Capture the cell that displays the provided text and extract its [X, Y] central coordinate. 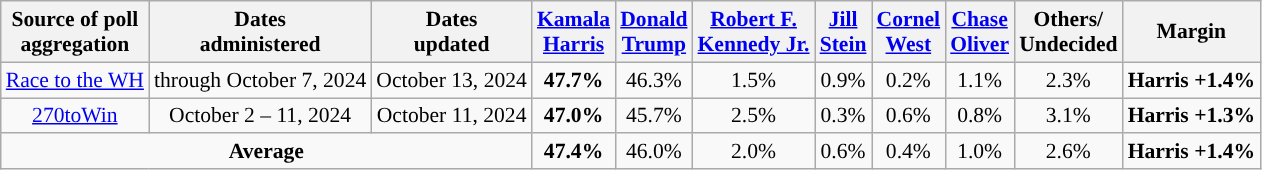
2.3% [1068, 80]
Race to the WH [75, 80]
47.7% [574, 80]
October 2 – 11, 2024 [260, 116]
270toWin [75, 116]
Others/Undecided [1068, 32]
2.5% [754, 116]
JillStein [844, 32]
2.0% [754, 152]
October 13, 2024 [452, 80]
October 11, 2024 [452, 116]
0.4% [909, 152]
1.0% [980, 152]
1.5% [754, 80]
3.1% [1068, 116]
Harris +1.3% [1192, 116]
Kamala Harris [574, 32]
2.6% [1068, 152]
0.9% [844, 80]
0.8% [980, 116]
47.4% [574, 152]
46.0% [654, 152]
Average [266, 152]
DonaldTrump [654, 32]
Robert F.Kennedy Jr. [754, 32]
Source of pollaggregation [75, 32]
ChaseOliver [980, 32]
Margin [1192, 32]
47.0% [574, 116]
through October 7, 2024 [260, 80]
Datesadministered [260, 32]
Datesupdated [452, 32]
0.3% [844, 116]
1.1% [980, 80]
45.7% [654, 116]
CornelWest [909, 32]
46.3% [654, 80]
0.2% [909, 80]
